Return [x, y] of the center of cell containing provided text 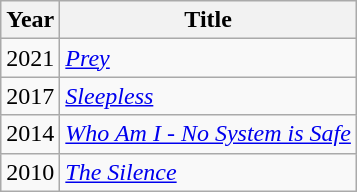
Prey [208, 58]
Sleepless [208, 96]
2017 [30, 96]
Who Am I - No System is Safe [208, 134]
The Silence [208, 172]
2021 [30, 58]
Title [208, 20]
2014 [30, 134]
2010 [30, 172]
Year [30, 20]
